Identify which cell holds the provided text, then report its [x, y] central coordinate. 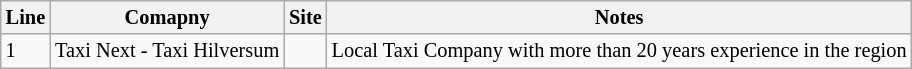
1 [26, 51]
Local Taxi Company with more than 20 years experience in the region [620, 51]
Line [26, 17]
Site [306, 17]
Comapny [167, 17]
Notes [620, 17]
Taxi Next - Taxi Hilversum [167, 51]
